Capture the cell that displays the provided text and extract its [X, Y] central coordinate. 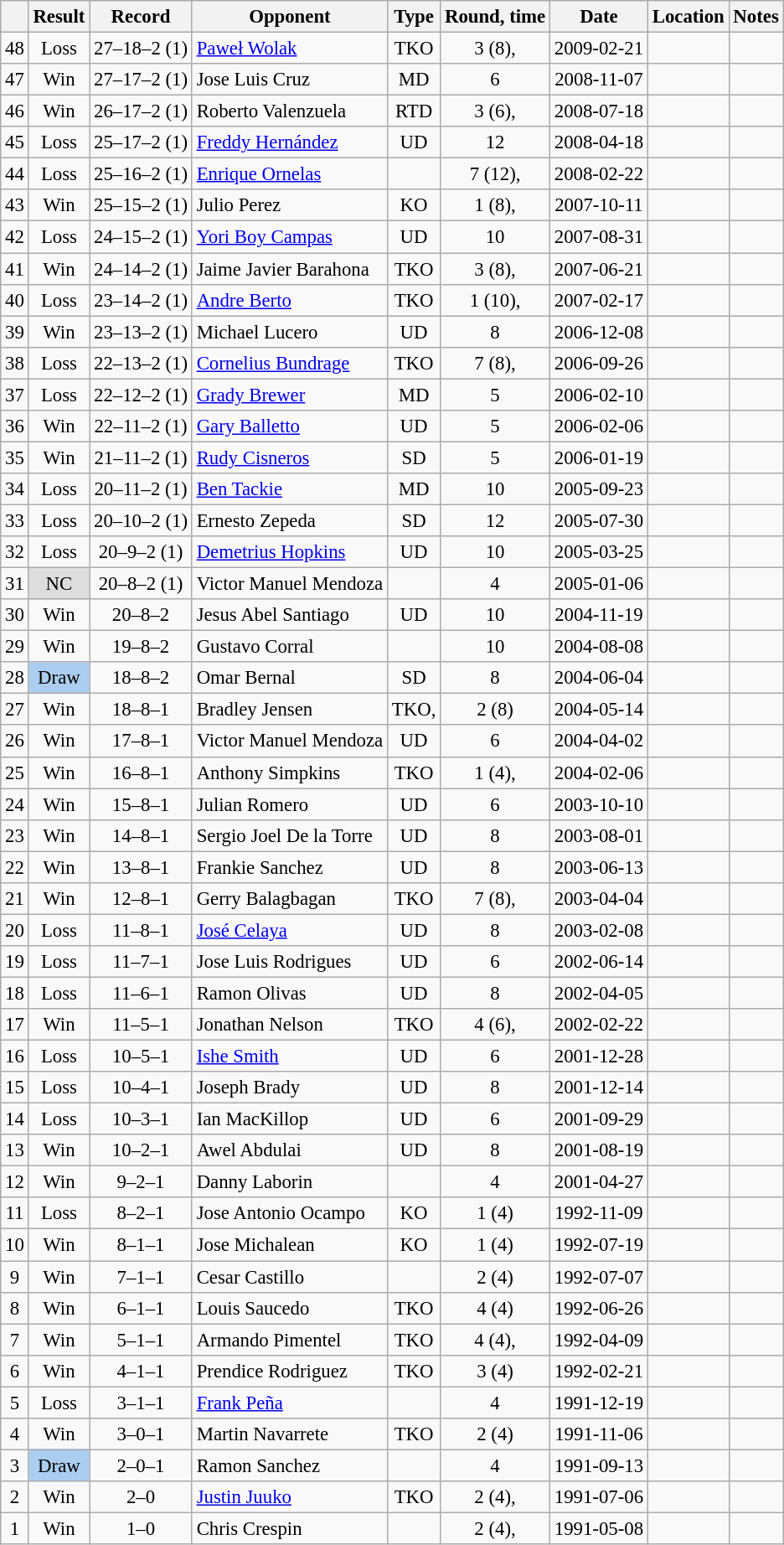
2004-02-06 [598, 772]
21 [15, 899]
45 [15, 142]
25 [15, 772]
38 [15, 363]
20–8–2 [141, 615]
Jose Luis Rodrigues [290, 962]
11–7–1 [141, 962]
35 [15, 457]
22–12–2 (1) [141, 395]
5–1–1 [141, 1340]
1991-11-06 [598, 1434]
Type [414, 17]
2009-02-21 [598, 49]
2001-12-14 [598, 1088]
17 [15, 1025]
2004-11-19 [598, 615]
22–11–2 (1) [141, 426]
2003-10-10 [598, 804]
10–3–1 [141, 1119]
48 [15, 49]
32 [15, 552]
19 [15, 962]
2008-11-07 [598, 80]
11–6–1 [141, 993]
11 [15, 1214]
23–14–2 (1) [141, 300]
27–18–2 (1) [141, 49]
4 (4) [496, 1308]
2004-06-04 [598, 678]
2002-04-05 [598, 993]
Omar Bernal [290, 678]
15 [15, 1088]
Ian MacKillop [290, 1119]
24 [15, 804]
Prendice Rodriguez [290, 1371]
Yori Boy Campas [290, 237]
2005-09-23 [598, 489]
Ramon Olivas [290, 993]
7 (12), [496, 174]
Bradley Jensen [290, 710]
10–2–1 [141, 1150]
Louis Saucedo [290, 1308]
Andre Berto [290, 300]
14–8–1 [141, 835]
13–8–1 [141, 867]
37 [15, 395]
1992-02-21 [598, 1371]
Sergio Joel De la Torre [290, 835]
Ramon Sanchez [290, 1465]
18–8–1 [141, 710]
26–17–2 (1) [141, 111]
Martin Navarrete [290, 1434]
2–0–1 [141, 1465]
3 [15, 1465]
2008-02-22 [598, 174]
Date [598, 17]
10–5–1 [141, 1057]
2–0 [141, 1497]
Jesus Abel Santiago [290, 615]
Joseph Brady [290, 1088]
4–1–1 [141, 1371]
4 (6), [496, 1025]
41 [15, 269]
11–5–1 [141, 1025]
14 [15, 1119]
2002-06-14 [598, 962]
8–1–1 [141, 1245]
1 (4), [496, 772]
22–13–2 (1) [141, 363]
2007-02-17 [598, 300]
15–8–1 [141, 804]
23 [15, 835]
1991-12-19 [598, 1403]
Jose Luis Cruz [290, 80]
Result [59, 17]
Anthony Simpkins [290, 772]
1992-07-19 [598, 1245]
2003-04-04 [598, 899]
47 [15, 80]
19–8–2 [141, 647]
2003-06-13 [598, 867]
3–1–1 [141, 1403]
1992-11-09 [598, 1214]
Gary Balletto [290, 426]
Jose Michalean [290, 1245]
34 [15, 489]
25–15–2 (1) [141, 205]
Notes [756, 17]
Demetrius Hopkins [290, 552]
José Celaya [290, 930]
2006-09-26 [598, 363]
2008-04-18 [598, 142]
28 [15, 678]
20–11–2 (1) [141, 489]
12–8–1 [141, 899]
2007-06-21 [598, 269]
1 [15, 1528]
2005-01-06 [598, 584]
Grady Brewer [290, 395]
Armando Pimentel [290, 1340]
Julian Romero [290, 804]
Record [141, 17]
2004-08-08 [598, 647]
25–17–2 (1) [141, 142]
9 [15, 1277]
27–17–2 (1) [141, 80]
Awel Abdulai [290, 1150]
18–8–2 [141, 678]
6–1–1 [141, 1308]
2003-02-08 [598, 930]
Justin Juuko [290, 1497]
Chris Crespin [290, 1528]
10–4–1 [141, 1088]
Jose Antonio Ocampo [290, 1214]
Roberto Valenzuela [290, 111]
Michael Lucero [290, 332]
21–11–2 (1) [141, 457]
42 [15, 237]
33 [15, 520]
2005-03-25 [598, 552]
17–8–1 [141, 741]
31 [15, 584]
11–8–1 [141, 930]
7 [15, 1340]
Gerry Balagbagan [290, 899]
40 [15, 300]
9–2–1 [141, 1182]
2003-08-01 [598, 835]
3 (4) [496, 1371]
24–14–2 (1) [141, 269]
43 [15, 205]
22 [15, 867]
20–8–2 (1) [141, 584]
20–10–2 (1) [141, 520]
RTD [414, 111]
23–13–2 (1) [141, 332]
30 [15, 615]
1 (10), [496, 300]
1 (8), [496, 205]
7–1–1 [141, 1277]
24–15–2 (1) [141, 237]
Danny Laborin [290, 1182]
3–0–1 [141, 1434]
2006-02-10 [598, 395]
2001-09-29 [598, 1119]
Cesar Castillo [290, 1277]
20 [15, 930]
26 [15, 741]
2004-04-02 [598, 741]
2005-07-30 [598, 520]
16–8–1 [141, 772]
Freddy Hernández [290, 142]
2007-08-31 [598, 237]
Jonathan Nelson [290, 1025]
2007-10-11 [598, 205]
2008-07-18 [598, 111]
1–0 [141, 1528]
1991-05-08 [598, 1528]
Ben Tackie [290, 489]
1991-07-06 [598, 1497]
2 (8) [496, 710]
25–16–2 (1) [141, 174]
NC [59, 584]
29 [15, 647]
16 [15, 1057]
3 (6), [496, 111]
1992-06-26 [598, 1308]
Frankie Sanchez [290, 867]
36 [15, 426]
2002-02-22 [598, 1025]
Location [689, 17]
18 [15, 993]
Frank Peña [290, 1403]
Jaime Javier Barahona [290, 269]
1991-09-13 [598, 1465]
27 [15, 710]
1992-07-07 [598, 1277]
2006-01-19 [598, 457]
TKO, [414, 710]
2006-02-06 [598, 426]
2006-12-08 [598, 332]
44 [15, 174]
Paweł Wolak [290, 49]
Opponent [290, 17]
2001-12-28 [598, 1057]
Ernesto Zepeda [290, 520]
13 [15, 1150]
20–9–2 (1) [141, 552]
2 [15, 1497]
Gustavo Corral [290, 647]
Rudy Cisneros [290, 457]
2004-05-14 [598, 710]
4 (4), [496, 1340]
8–2–1 [141, 1214]
2001-04-27 [598, 1182]
1992-04-09 [598, 1340]
39 [15, 332]
Cornelius Bundrage [290, 363]
Round, time [496, 17]
2001-08-19 [598, 1150]
46 [15, 111]
Julio Perez [290, 205]
Enrique Ornelas [290, 174]
Ishe Smith [290, 1057]
